Identify which cell holds the provided text, then report its [X, Y] central coordinate. 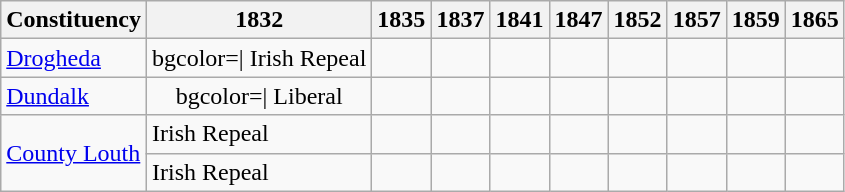
1841 [520, 20]
bgcolor=| Irish Repeal [258, 58]
1837 [460, 20]
bgcolor=| Liberal [258, 96]
1847 [578, 20]
1852 [638, 20]
1865 [814, 20]
1859 [756, 20]
Constituency [74, 20]
County Louth [74, 153]
1857 [696, 20]
1835 [402, 20]
Dundalk [74, 96]
1832 [258, 20]
Drogheda [74, 58]
